Output the (X, Y) coordinate of the center of the cell containing the given text.  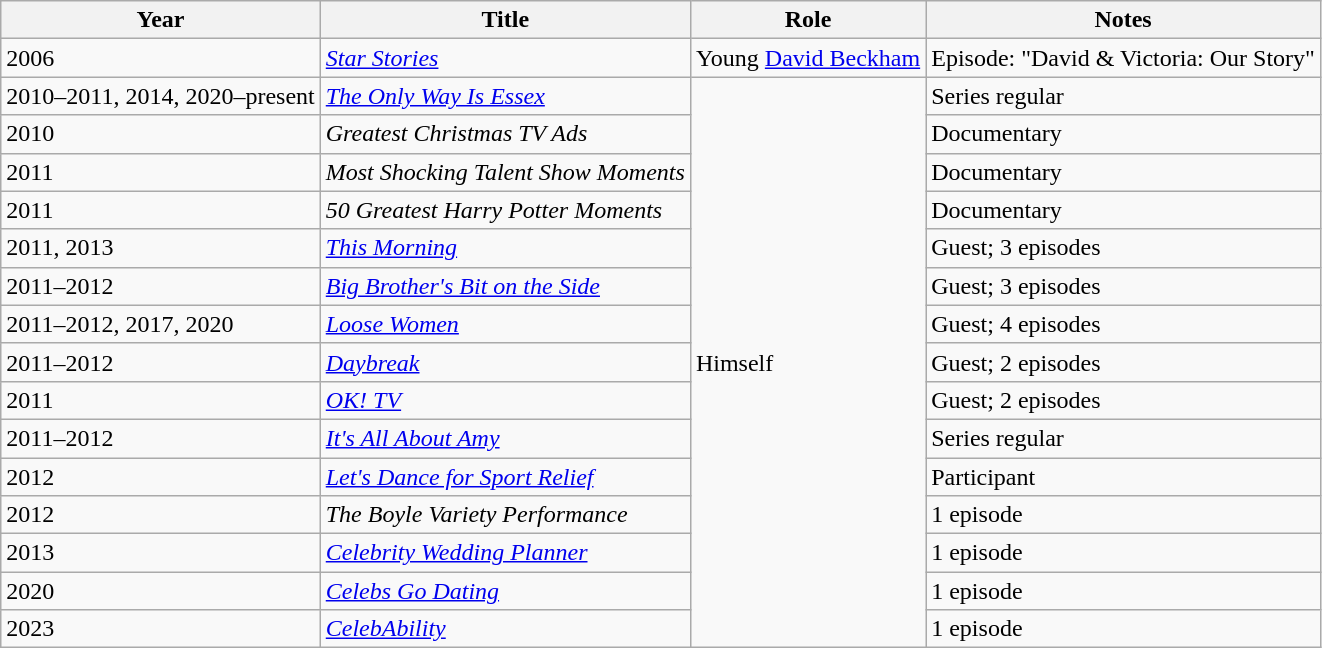
Celebs Go Dating (505, 591)
Notes (1124, 20)
50 Greatest Harry Potter Moments (505, 210)
Episode: "David & Victoria: Our Story" (1124, 58)
It's All About Amy (505, 438)
The Only Way Is Essex (505, 96)
Let's Dance for Sport Relief (505, 477)
2023 (160, 629)
This Morning (505, 248)
Celebrity Wedding Planner (505, 553)
Himself (808, 362)
Loose Women (505, 324)
2011, 2013 (160, 248)
CelebAbility (505, 629)
2013 (160, 553)
Most Shocking Talent Show Moments (505, 172)
Daybreak (505, 362)
Role (808, 20)
Star Stories (505, 58)
2006 (160, 58)
Title (505, 20)
2011–2012, 2017, 2020 (160, 324)
OK! TV (505, 400)
2020 (160, 591)
Year (160, 20)
Guest; 4 episodes (1124, 324)
The Boyle Variety Performance (505, 515)
2010–2011, 2014, 2020–present (160, 96)
Greatest Christmas TV Ads (505, 134)
Participant (1124, 477)
Big Brother's Bit on the Side (505, 286)
Young David Beckham (808, 58)
2010 (160, 134)
